Capture the cell that displays the provided text and extract its [x, y] central coordinate. 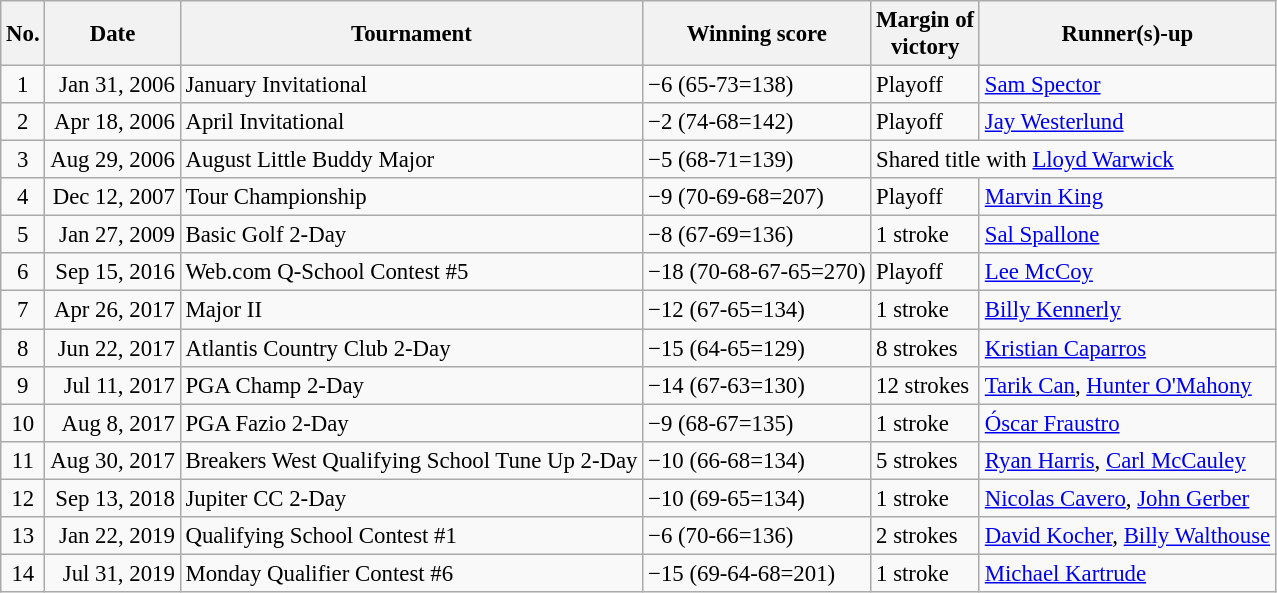
−14 (67-63=130) [757, 385]
−10 (69-65=134) [757, 498]
January Invitational [412, 85]
Michael Kartrude [1127, 573]
Date [112, 34]
10 [23, 423]
−6 (70-66=136) [757, 536]
Jan 31, 2006 [112, 85]
Qualifying School Contest #1 [412, 536]
August Little Buddy Major [412, 160]
3 [23, 160]
Sal Spallone [1127, 235]
6 [23, 273]
11 [23, 460]
Sam Spector [1127, 85]
5 [23, 235]
Kristian Caparros [1127, 348]
12 strokes [926, 385]
Monday Qualifier Contest #6 [412, 573]
7 [23, 310]
−12 (67-65=134) [757, 310]
Aug 30, 2017 [112, 460]
PGA Fazio 2-Day [412, 423]
−2 (74-68=142) [757, 122]
Jun 22, 2017 [112, 348]
5 strokes [926, 460]
−8 (67-69=136) [757, 235]
No. [23, 34]
−9 (68-67=135) [757, 423]
Aug 8, 2017 [112, 423]
Sep 13, 2018 [112, 498]
4 [23, 197]
David Kocher, Billy Walthouse [1127, 536]
1 [23, 85]
Sep 15, 2016 [112, 273]
Breakers West Qualifying School Tune Up 2-Day [412, 460]
Tournament [412, 34]
9 [23, 385]
Ryan Harris, Carl McCauley [1127, 460]
Atlantis Country Club 2-Day [412, 348]
8 strokes [926, 348]
Basic Golf 2-Day [412, 235]
Jul 11, 2017 [112, 385]
Jan 22, 2019 [112, 536]
2 [23, 122]
Lee McCoy [1127, 273]
Jan 27, 2009 [112, 235]
−6 (65-73=138) [757, 85]
Tour Championship [412, 197]
April Invitational [412, 122]
Apr 26, 2017 [112, 310]
Jupiter CC 2-Day [412, 498]
Dec 12, 2007 [112, 197]
Óscar Fraustro [1127, 423]
−9 (70-69-68=207) [757, 197]
Apr 18, 2006 [112, 122]
Runner(s)-up [1127, 34]
8 [23, 348]
Aug 29, 2006 [112, 160]
Margin ofvictory [926, 34]
PGA Champ 2-Day [412, 385]
−10 (66-68=134) [757, 460]
Shared title with Lloyd Warwick [1074, 160]
13 [23, 536]
−15 (69-64-68=201) [757, 573]
−5 (68-71=139) [757, 160]
Nicolas Cavero, John Gerber [1127, 498]
Winning score [757, 34]
Billy Kennerly [1127, 310]
2 strokes [926, 536]
Jul 31, 2019 [112, 573]
Tarik Can, Hunter O'Mahony [1127, 385]
12 [23, 498]
Marvin King [1127, 197]
Jay Westerlund [1127, 122]
Major II [412, 310]
−18 (70-68-67-65=270) [757, 273]
14 [23, 573]
−15 (64-65=129) [757, 348]
Web.com Q-School Contest #5 [412, 273]
